Search for the cell housing the specified text and yield its [x, y] center coordinate. 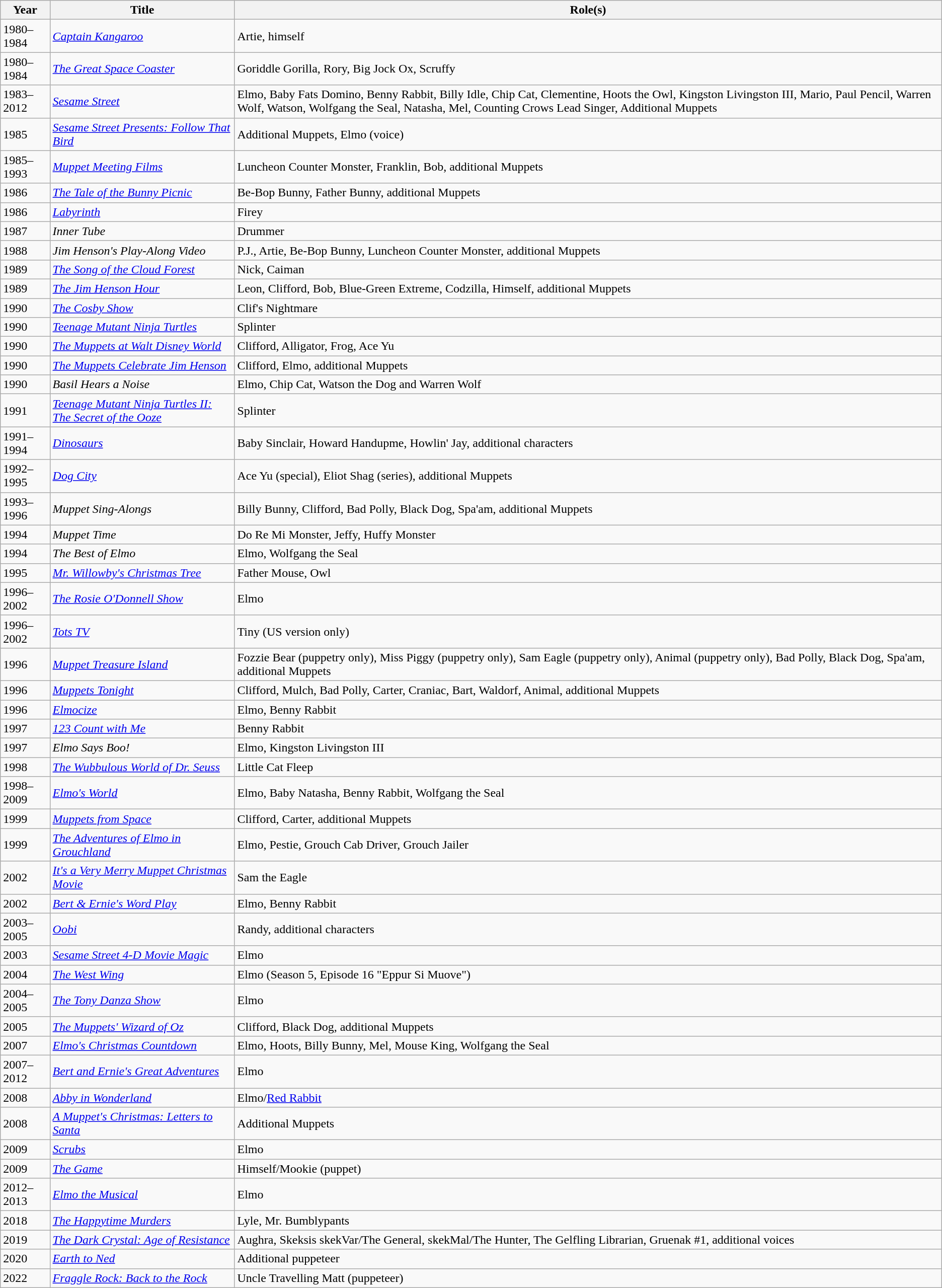
Clifford, Mulch, Bad Polly, Carter, Craniac, Bart, Waldorf, Animal, additional Muppets [588, 690]
1983–2012 [25, 102]
Elmo, Kingston Livingston III [588, 748]
Teenage Mutant Ninja Turtles [142, 327]
Year [25, 10]
Elmo, Baby Natasha, Benny Rabbit, Wolfgang the Seal [588, 793]
2003 [25, 955]
123 Count with Me [142, 729]
2004 [25, 974]
Uncle Travelling Matt (puppeteer) [588, 1278]
Earth to Ned [142, 1259]
1993–1996 [25, 508]
Elmocize [142, 709]
1998 [25, 767]
Clifford, Elmo, additional Muppets [588, 365]
Randy, additional characters [588, 929]
Mr. Willowby's Christmas Tree [142, 573]
Do Re Mi Monster, Jeffy, Huffy Monster [588, 535]
The West Wing [142, 974]
Luncheon Counter Monster, Franklin, Bob, additional Muppets [588, 167]
Bert & Ernie's Word Play [142, 903]
The Tale of the Bunny Picnic [142, 193]
2007–2012 [25, 1071]
Clifford, Alligator, Frog, Ace Yu [588, 346]
Bert and Ernie's Great Adventures [142, 1071]
Benny Rabbit [588, 729]
1988 [25, 250]
Scrubs [142, 1150]
Tots TV [142, 631]
Sesame Street [142, 102]
Elmo, Pestie, Grouch Cab Driver, Grouch Jailer [588, 845]
Sam the Eagle [588, 878]
Little Cat Fleep [588, 767]
Teenage Mutant Ninja Turtles II: The Secret of the Ooze [142, 411]
Additional Muppets [588, 1123]
P.J., Artie, Be-Bop Bunny, Luncheon Counter Monster, additional Muppets [588, 250]
Additional Muppets, Elmo (voice) [588, 134]
The Jim Henson Hour [142, 288]
The Song of the Cloud Forest [142, 269]
Aughra, Skeksis skekVar/The General, skekMal/The Hunter, The Gelfling Librarian, Gruenak #1, additional voices [588, 1240]
The Muppets at Walt Disney World [142, 346]
The Great Space Coaster [142, 68]
Elmo (Season 5, Episode 16 "Eppur Si Muove") [588, 974]
Baby Sinclair, Howard Handupme, Howlin' Jay, additional characters [588, 443]
Elmo, Chip Cat, Watson the Dog and Warren Wolf [588, 385]
Muppets Tonight [142, 690]
The Tony Danza Show [142, 1001]
The Rosie O'Donnell Show [142, 599]
Clifford, Black Dog, additional Muppets [588, 1026]
The Muppets Celebrate Jim Henson [142, 365]
It's a Very Merry Muppet Christmas Movie [142, 878]
Oobi [142, 929]
1995 [25, 573]
Lyle, Mr. Bumblypants [588, 1221]
Tiny (US version only) [588, 631]
Elmo Says Boo! [142, 748]
Sesame Street 4-D Movie Magic [142, 955]
Drummer [588, 231]
1987 [25, 231]
2022 [25, 1278]
Billy Bunny, Clifford, Bad Polly, Black Dog, Spa'am, additional Muppets [588, 508]
1985 [25, 134]
Nick, Caiman [588, 269]
Elmo, Wolfgang the Seal [588, 554]
Elmo's Christmas Countdown [142, 1045]
Clif's Nightmare [588, 308]
2012–2013 [25, 1195]
Additional puppeteer [588, 1259]
Father Mouse, Owl [588, 573]
Elmo's World [142, 793]
Elmo, Hoots, Billy Bunny, Mel, Mouse King, Wolfgang the Seal [588, 1045]
2004–2005 [25, 1001]
Dinosaurs [142, 443]
A Muppet's Christmas: Letters to Santa [142, 1123]
Clifford, Carter, additional Muppets [588, 819]
The Cosby Show [142, 308]
2005 [25, 1026]
1992–1995 [25, 476]
Jim Henson's Play-Along Video [142, 250]
Muppet Time [142, 535]
Himself/Mookie (puppet) [588, 1169]
Muppet Sing-Alongs [142, 508]
Artie, himself [588, 36]
Elmo/Red Rabbit [588, 1098]
The Best of Elmo [142, 554]
Elmo the Musical [142, 1195]
Title [142, 10]
Dog City [142, 476]
The Happytime Murders [142, 1221]
2003–2005 [25, 929]
Muppet Meeting Films [142, 167]
Basil Hears a Noise [142, 385]
Role(s) [588, 10]
The Adventures of Elmo in Grouchland [142, 845]
Firey [588, 212]
1991–1994 [25, 443]
Captain Kangaroo [142, 36]
1998–2009 [25, 793]
Ace Yu (special), Eliot Shag (series), additional Muppets [588, 476]
2019 [25, 1240]
Be-Bop Bunny, Father Bunny, additional Muppets [588, 193]
The Wubbulous World of Dr. Seuss [142, 767]
The Dark Crystal: Age of Resistance [142, 1240]
Abby in Wonderland [142, 1098]
2018 [25, 1221]
Muppet Treasure Island [142, 664]
The Muppets' Wizard of Oz [142, 1026]
Sesame Street Presents: Follow That Bird [142, 134]
1991 [25, 411]
Goriddle Gorilla, Rory, Big Jock Ox, Scruffy [588, 68]
2020 [25, 1259]
2007 [25, 1045]
Leon, Clifford, Bob, Blue-Green Extreme, Codzilla, Himself, additional Muppets [588, 288]
Inner Tube [142, 231]
The Game [142, 1169]
1985–1993 [25, 167]
Labyrinth [142, 212]
Fraggle Rock: Back to the Rock [142, 1278]
Muppets from Space [142, 819]
